Scan for the cell matching the given text and deliver its (x, y) coordinate at center. 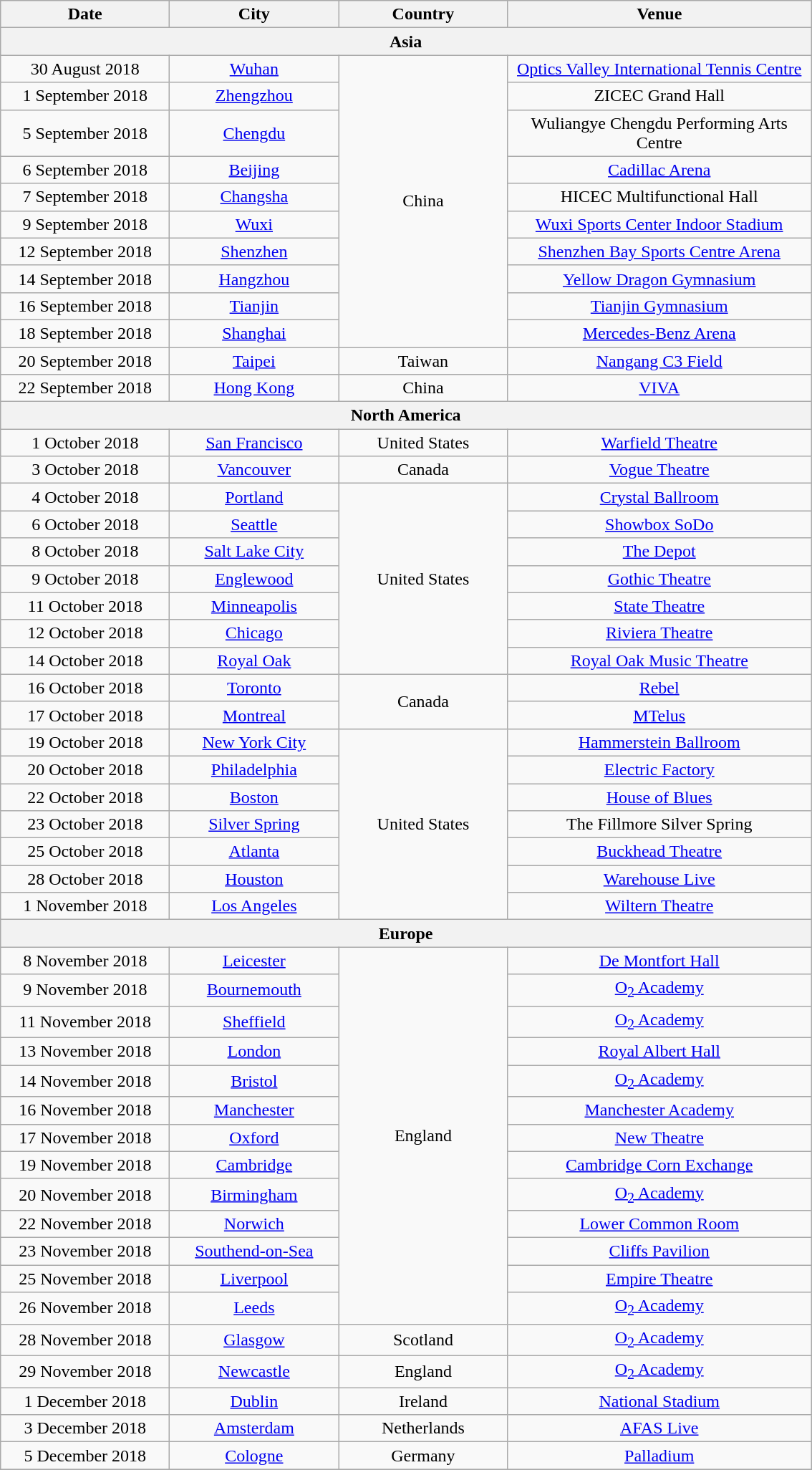
18 September 2018 (85, 333)
Vancouver (254, 470)
Boston (254, 797)
Country (423, 14)
Nangang C3 Field (659, 360)
Date (85, 14)
Wuxi (254, 224)
Mercedes-Benz Arena (659, 333)
Leeds (254, 1308)
Gothic Theatre (659, 579)
Taiwan (423, 360)
20 November 2018 (85, 1194)
Empire Theatre (659, 1279)
22 November 2018 (85, 1224)
1 December 2018 (85, 1401)
25 November 2018 (85, 1279)
Royal Oak (254, 660)
16 September 2018 (85, 306)
Hangzhou (254, 279)
11 November 2018 (85, 1022)
Scotland (423, 1340)
6 September 2018 (85, 170)
22 September 2018 (85, 388)
San Francisco (254, 443)
20 September 2018 (85, 360)
14 October 2018 (85, 660)
Warehouse Live (659, 879)
Cadillac Arena (659, 170)
8 October 2018 (85, 552)
Liverpool (254, 1279)
Venue (659, 14)
Hong Kong (254, 388)
Taipei (254, 360)
19 October 2018 (85, 742)
9 November 2018 (85, 990)
New York City (254, 742)
1 November 2018 (85, 906)
Salt Lake City (254, 552)
Montreal (254, 715)
AFAS Live (659, 1428)
Atlanta (254, 852)
16 November 2018 (85, 1110)
Cambridge (254, 1165)
Ireland (423, 1401)
5 December 2018 (85, 1456)
Wiltern Theatre (659, 906)
Manchester Academy (659, 1110)
5 September 2018 (85, 133)
16 October 2018 (85, 688)
19 November 2018 (85, 1165)
Sheffield (254, 1022)
Cologne (254, 1456)
Manchester (254, 1110)
20 October 2018 (85, 769)
Cambridge Corn Exchange (659, 1165)
Optics Valley International Tennis Centre (659, 69)
1 September 2018 (85, 96)
Amsterdam (254, 1428)
3 October 2018 (85, 470)
13 November 2018 (85, 1052)
Leicester (254, 961)
Changsha (254, 197)
9 September 2018 (85, 224)
Glasgow (254, 1340)
London (254, 1052)
Crystal Ballroom (659, 497)
Beijing (254, 170)
Asia (406, 42)
Englewood (254, 579)
25 October 2018 (85, 852)
14 November 2018 (85, 1081)
Newcastle (254, 1371)
Seattle (254, 524)
MTelus (659, 715)
Palladium (659, 1456)
23 October 2018 (85, 825)
City (254, 14)
Shenzhen Bay Sports Centre Arena (659, 251)
22 October 2018 (85, 797)
Royal Oak Music Theatre (659, 660)
Warfield Theatre (659, 443)
The Fillmore Silver Spring (659, 825)
26 November 2018 (85, 1308)
Chengdu (254, 133)
Rebel (659, 688)
11 October 2018 (85, 606)
12 September 2018 (85, 251)
Tianjin Gymnasium (659, 306)
Los Angeles (254, 906)
14 September 2018 (85, 279)
Hammerstein Ballroom (659, 742)
Showbox SoDo (659, 524)
Norwich (254, 1224)
Bournemouth (254, 990)
Silver Spring (254, 825)
4 October 2018 (85, 497)
7 September 2018 (85, 197)
29 November 2018 (85, 1371)
Philadelphia (254, 769)
The Depot (659, 552)
Chicago (254, 633)
Zhengzhou (254, 96)
Yellow Dragon Gymnasium (659, 279)
De Montfort Hall (659, 961)
Riviera Theatre (659, 633)
Shanghai (254, 333)
23 November 2018 (85, 1252)
Minneapolis (254, 606)
State Theatre (659, 606)
VIVA (659, 388)
Tianjin (254, 306)
30 August 2018 (85, 69)
1 October 2018 (85, 443)
Wuhan (254, 69)
Portland (254, 497)
Dublin (254, 1401)
Houston (254, 879)
New Theatre (659, 1138)
Electric Factory (659, 769)
3 December 2018 (85, 1428)
Vogue Theatre (659, 470)
Europe (406, 933)
Wuxi Sports Center Indoor Stadium (659, 224)
Cliffs Pavilion (659, 1252)
Shenzhen (254, 251)
National Stadium (659, 1401)
17 October 2018 (85, 715)
28 November 2018 (85, 1340)
Toronto (254, 688)
Southend-on-Sea (254, 1252)
Lower Common Room (659, 1224)
12 October 2018 (85, 633)
Royal Albert Hall (659, 1052)
ZICEC Grand Hall (659, 96)
HICEC Multifunctional Hall (659, 197)
17 November 2018 (85, 1138)
9 October 2018 (85, 579)
Buckhead Theatre (659, 852)
North America (406, 415)
Netherlands (423, 1428)
Germany (423, 1456)
Wuliangye Chengdu Performing Arts Centre (659, 133)
6 October 2018 (85, 524)
Bristol (254, 1081)
Oxford (254, 1138)
Birmingham (254, 1194)
House of Blues (659, 797)
28 October 2018 (85, 879)
8 November 2018 (85, 961)
